Find where the given text appears and provide that cell's center as (x, y) coordinate. 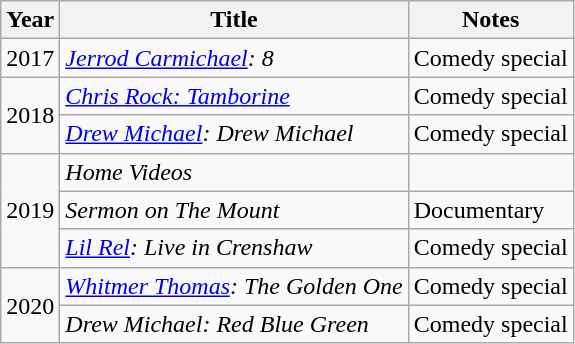
Home Videos (234, 172)
Lil Rel: Live in Crenshaw (234, 248)
Drew Michael: Red Blue Green (234, 324)
Title (234, 20)
Documentary (490, 210)
Notes (490, 20)
Jerrod Carmichael: 8 (234, 58)
2017 (30, 58)
Year (30, 20)
Whitmer Thomas: The Golden One (234, 286)
2020 (30, 305)
2019 (30, 210)
Drew Michael: Drew Michael (234, 134)
Chris Rock: Tamborine (234, 96)
2018 (30, 115)
Sermon on The Mount (234, 210)
